Capture the cell that displays the provided text and extract its [x, y] central coordinate. 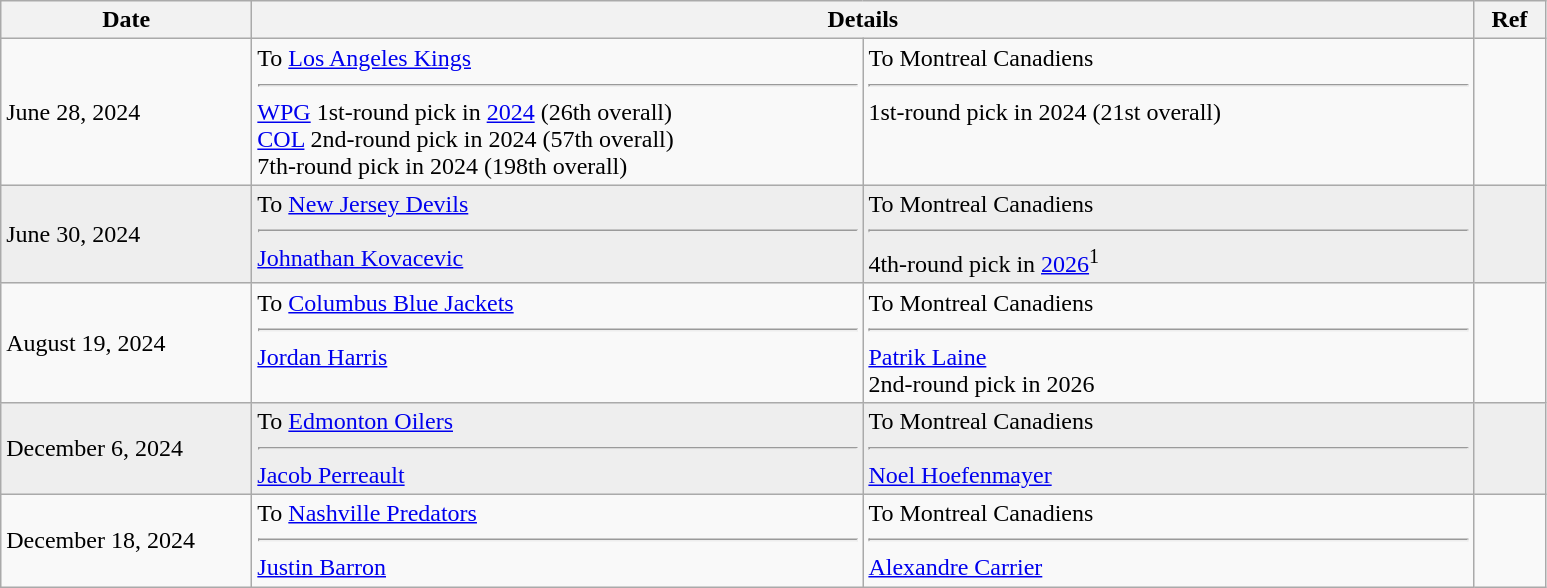
June 30, 2024 [126, 234]
To Los Angeles KingsWPG 1st-round pick in 2024 (26th overall)COL 2nd-round pick in 2024 (57th overall)7th-round pick in 2024 (198th overall) [558, 112]
To Montreal Canadiens1st-round pick in 2024 (21st overall) [1168, 112]
Ref [1510, 20]
To Nashville PredatorsJustin Barron [558, 541]
To Montreal CanadiensPatrik Laine2nd-round pick in 2026 [1168, 342]
To Montreal CanadiensAlexandre Carrier [1168, 541]
To Edmonton OilersJacob Perreault [558, 448]
June 28, 2024 [126, 112]
To New Jersey Devils Johnathan Kovacevic [558, 234]
To Columbus Blue JacketsJordan Harris [558, 342]
August 19, 2024 [126, 342]
To Montreal CanadiensNoel Hoefenmayer [1168, 448]
December 18, 2024 [126, 541]
December 6, 2024 [126, 448]
To Montreal Canadiens4th-round pick in 20261 [1168, 234]
Date [126, 20]
Details [863, 20]
